For the text-containing cell, return its midpoint in [X, Y] coordinate format. 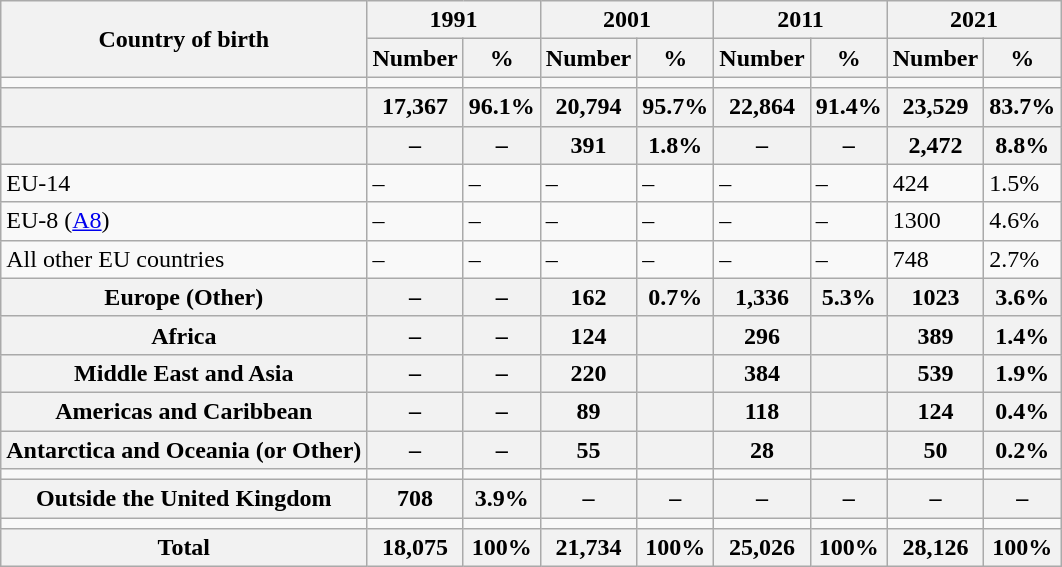
1.8% [676, 145]
Total [184, 548]
391 [588, 145]
Antarctica and Oceania (or Other) [184, 449]
118 [762, 411]
162 [588, 297]
EU-8 (A8) [184, 221]
220 [588, 373]
1300 [935, 221]
96.1% [502, 107]
Africa [184, 335]
2001 [626, 20]
539 [935, 373]
1.4% [1022, 335]
2,472 [935, 145]
2021 [974, 20]
20,794 [588, 107]
296 [762, 335]
4.6% [1022, 221]
Outside the United Kingdom [184, 499]
0.7% [676, 297]
384 [762, 373]
55 [588, 449]
21,734 [588, 548]
1,336 [762, 297]
Europe (Other) [184, 297]
89 [588, 411]
Country of birth [184, 39]
All other EU countries [184, 259]
50 [935, 449]
3.9% [502, 499]
0.2% [1022, 449]
91.4% [848, 107]
3.6% [1022, 297]
1.5% [1022, 183]
25,026 [762, 548]
22,864 [762, 107]
95.7% [676, 107]
1023 [935, 297]
17,367 [415, 107]
28,126 [935, 548]
8.8% [1022, 145]
18,075 [415, 548]
708 [415, 499]
0.4% [1022, 411]
83.7% [1022, 107]
389 [935, 335]
28 [762, 449]
EU-14 [184, 183]
Middle East and Asia [184, 373]
2.7% [1022, 259]
1991 [454, 20]
748 [935, 259]
424 [935, 183]
5.3% [848, 297]
1.9% [1022, 373]
2011 [800, 20]
23,529 [935, 107]
Americas and Caribbean [184, 411]
